Identify which cell holds the provided text, then report its (X, Y) central coordinate. 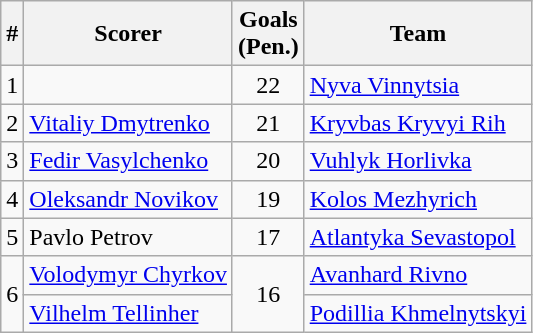
Vilhelm Tellinher (128, 313)
Kolos Mezhyrich (418, 199)
6 (12, 294)
22 (268, 85)
# (12, 34)
Scorer (128, 34)
Avanhard Rivno (418, 275)
Podillia Khmelnytskyi (418, 313)
Oleksandr Novikov (128, 199)
Fedir Vasylchenko (128, 161)
Vuhlyk Horlivka (418, 161)
Volodymyr Chyrkov (128, 275)
21 (268, 123)
17 (268, 237)
5 (12, 237)
Team (418, 34)
Kryvbas Kryvyi Rih (418, 123)
16 (268, 294)
20 (268, 161)
Nyva Vinnytsia (418, 85)
19 (268, 199)
Pavlo Petrov (128, 237)
Atlantyka Sevastopol (418, 237)
1 (12, 85)
2 (12, 123)
4 (12, 199)
3 (12, 161)
Vitaliy Dmytrenko (128, 123)
Goals(Pen.) (268, 34)
